Extract the [X, Y] coordinate from the center of the cell holding the provided text.  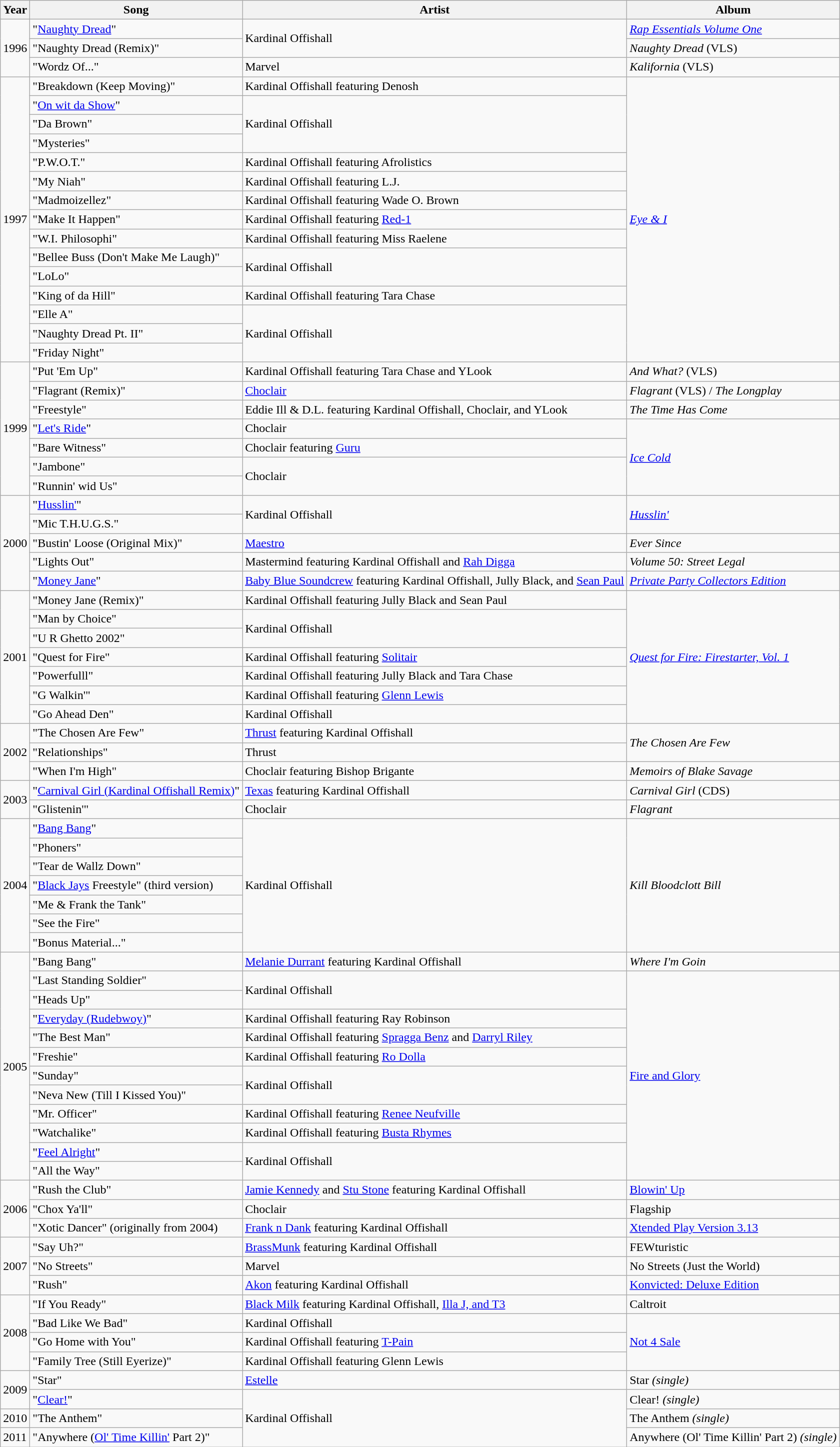
"Powerfulll" [136, 676]
"Rush the Club" [136, 1190]
"Naughty Dread Pt. II" [136, 333]
"Rush" [136, 1285]
"All the Way" [136, 1171]
Jamie Kennedy and Stu Stone featuring Kardinal Offishall [435, 1190]
FEWturistic [733, 1247]
"Neva New (Till I Kissed You)" [136, 1094]
Kardinal Offishall featuring Spragga Benz and Darryl Riley [435, 1037]
Akon featuring Kardinal Offishall [435, 1285]
Eddie Ill & D.L. featuring Kardinal Offishall, Choclair, and YLook [435, 409]
"Naughty Dread" [136, 29]
1996 [15, 48]
"Bad Like We Bad" [136, 1323]
"Chox Ya'll" [136, 1209]
2011 [15, 1437]
"My Niah" [136, 181]
Clear! (single) [733, 1399]
2008 [15, 1332]
"G Walkin'" [136, 695]
The Time Has Come [733, 409]
Kardinal Offishall featuring T-Pain [435, 1342]
Husslin' [733, 514]
Maestro [435, 542]
Flagrant (VLS) / The Longplay [733, 390]
"Star" [136, 1380]
"Heads Up" [136, 999]
Kardinal Offishall featuring Tara Chase and YLook [435, 371]
"Bustin' Loose (Original Mix)" [136, 542]
Star (single) [733, 1380]
Quest for Fire: Firestarter, Vol. 1 [733, 657]
"Go Ahead Den" [136, 714]
"If You Ready" [136, 1304]
2009 [15, 1389]
"Sunday" [136, 1075]
"Wordz Of..." [136, 67]
Ever Since [733, 542]
"Tear de Wallz Down" [136, 866]
No Streets (Just the World) [733, 1266]
The Chosen Are Few [733, 742]
"Anywhere (Ol' Time Killin' Part 2)" [136, 1437]
Anywhere (Ol' Time Killin' Part 2) (single) [733, 1437]
"Phoners" [136, 847]
"Naughty Dread (Remix)" [136, 48]
Caltroit [733, 1304]
Thrust [435, 752]
Where I'm Goin [733, 961]
Xtended Play Version 3.13 [733, 1228]
"Everyday (Rudebwoy)" [136, 1018]
Artist [435, 10]
Rap Essentials Volume One [733, 29]
Blowin' Up [733, 1190]
"Let's Ride" [136, 428]
"Money Jane" [136, 581]
Kardinal Offishall featuring Renee Neufville [435, 1113]
Memoirs of Blake Savage [733, 771]
Choclair featuring Guru [435, 447]
2006 [15, 1209]
Kardinal Offishall featuring Red-1 [435, 219]
"Black Jays Freestyle" (third version) [136, 885]
Kardinal Offishall featuring Denosh [435, 86]
"U R Ghetto 2002" [136, 638]
"Glistenin'" [136, 809]
2010 [15, 1418]
"Bare Witness" [136, 447]
"When I'm High" [136, 771]
Black Milk featuring Kardinal Offishall, Illa J, and T3 [435, 1304]
Kalifornia (VLS) [733, 67]
"Breakdown (Keep Moving)" [136, 86]
"Da Brown" [136, 124]
Flagship [733, 1209]
"Put 'Em Up" [136, 371]
Ice Cold [733, 457]
2003 [15, 799]
"LoLo" [136, 276]
"Watchalike" [136, 1132]
"King of da Hill" [136, 295]
"Bellee Buss (Don't Make Me Laugh)" [136, 257]
"Madmoizellez" [136, 200]
Not 4 Sale [733, 1342]
2000 [15, 542]
Year [15, 10]
"Go Home with You" [136, 1342]
"Me & Frank the Tank" [136, 904]
Kardinal Offishall featuring Jully Black and Tara Chase [435, 676]
Estelle [435, 1380]
Thrust featuring Kardinal Offishall [435, 733]
Frank n Dank featuring Kardinal Offishall [435, 1228]
"Flagrant (Remix)" [136, 390]
Volume 50: Street Legal [733, 562]
Kardinal Offishall featuring Wade O. Brown [435, 200]
Kardinal Offishall featuring Ro Dolla [435, 1056]
Kardinal Offishall featuring Tara Chase [435, 295]
"Friday Night" [136, 352]
And What? (VLS) [733, 371]
Melanie Durrant featuring Kardinal Offishall [435, 961]
Flagrant [733, 809]
"Elle A" [136, 314]
"Clear!" [136, 1399]
"No Streets" [136, 1266]
"See the Fire" [136, 923]
Eye & I [733, 219]
"Bonus Material..." [136, 942]
"W.I. Philosophi" [136, 238]
"Mr. Officer" [136, 1113]
"Man by Choice" [136, 619]
"Xotic Dancer" (originally from 2004) [136, 1228]
"Relationships" [136, 752]
Fire and Glory [733, 1076]
1997 [15, 219]
Konvicted: Deluxe Edition [733, 1285]
"Mic T.H.U.G.S." [136, 523]
2004 [15, 885]
"Freestyle" [136, 409]
"Feel Alright" [136, 1151]
"Jambone" [136, 466]
"The Anthem" [136, 1418]
Kardinal Offishall featuring Miss Raelene [435, 238]
Song [136, 10]
2001 [15, 657]
Kardinal Offishall featuring L.J. [435, 181]
"The Best Man" [136, 1037]
Kardinal Offishall featuring Ray Robinson [435, 1018]
2002 [15, 752]
Kardinal Offishall featuring Afrolistics [435, 162]
2005 [15, 1066]
"Mysteries" [136, 143]
"P.W.O.T." [136, 162]
Carnival Girl (CDS) [733, 790]
"Carnival Girl (Kardinal Offishall Remix)" [136, 790]
"Husslin'" [136, 504]
"Freshie" [136, 1056]
Choclair featuring Bishop Brigante [435, 771]
"Make It Happen" [136, 219]
Kardinal Offishall featuring Busta Rhymes [435, 1132]
"Quest for Fire" [136, 657]
"Last Standing Soldier" [136, 980]
Baby Blue Soundcrew featuring Kardinal Offishall, Jully Black, and Sean Paul [435, 581]
"Say Uh?" [136, 1247]
"Money Jane (Remix)" [136, 600]
BrassMunk featuring Kardinal Offishall [435, 1247]
"Lights Out" [136, 562]
Naughty Dread (VLS) [733, 48]
"On wit da Show" [136, 105]
Album [733, 10]
Texas featuring Kardinal Offishall [435, 790]
"Runnin' wid Us" [136, 485]
The Anthem (single) [733, 1418]
Private Party Collectors Edition [733, 581]
"The Chosen Are Few" [136, 733]
Kardinal Offishall featuring Jully Black and Sean Paul [435, 600]
Mastermind featuring Kardinal Offishall and Rah Digga [435, 562]
Kardinal Offishall featuring Solitair [435, 657]
"Family Tree (Still Eyerize)" [136, 1361]
Kill Bloodclott Bill [733, 885]
1999 [15, 428]
2007 [15, 1266]
